For the text-containing cell, return its midpoint in [x, y] coordinate format. 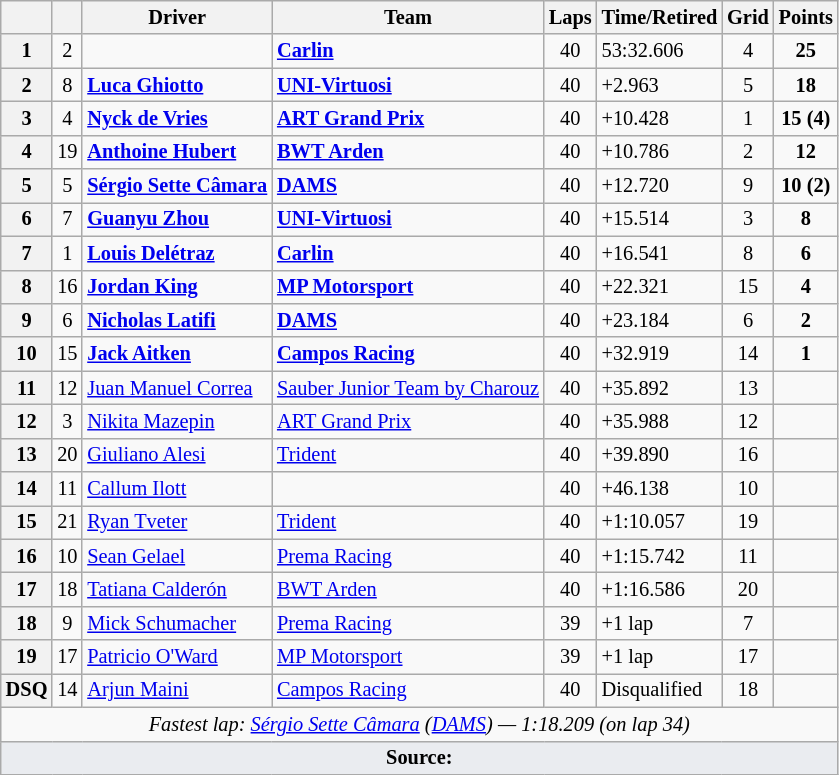
Source: [420, 758]
Tatiana Calderón [177, 589]
Time/Retired [660, 17]
+32.919 [660, 354]
Fastest lap: Sérgio Sette Câmara (DAMS) — 1:18.209 (on lap 34) [420, 724]
+12.720 [660, 186]
21 [67, 522]
Nicholas Latifi [177, 320]
Sauber Junior Team by Charouz [408, 388]
Ryan Tveter [177, 522]
Disqualified [660, 690]
+35.988 [660, 421]
+10.428 [660, 118]
+1:10.057 [660, 522]
Sean Gelael [177, 556]
Arjun Maini [177, 690]
Patricio O'Ward [177, 657]
15 (4) [806, 118]
Jack Aitken [177, 354]
+2.963 [660, 85]
Jordan King [177, 287]
Guanyu Zhou [177, 219]
Sérgio Sette Câmara [177, 186]
Giuliano Alesi [177, 455]
25 [806, 51]
+10.786 [660, 152]
Mick Schumacher [177, 623]
+1:16.586 [660, 589]
Nyck de Vries [177, 118]
+46.138 [660, 489]
Grid [748, 17]
Luca Ghiotto [177, 85]
Driver [177, 17]
Callum Ilott [177, 489]
53:32.606 [660, 51]
Louis Delétraz [177, 253]
Nikita Mazepin [177, 421]
+23.184 [660, 320]
10 (2) [806, 186]
+15.514 [660, 219]
Juan Manuel Correa [177, 388]
DSQ [27, 690]
Anthoine Hubert [177, 152]
Laps [570, 17]
+35.892 [660, 388]
+16.541 [660, 253]
Points [806, 17]
+22.321 [660, 287]
+1:15.742 [660, 556]
Team [408, 17]
+39.890 [660, 455]
